Search for the cell housing the specified text and yield its (x, y) center coordinate. 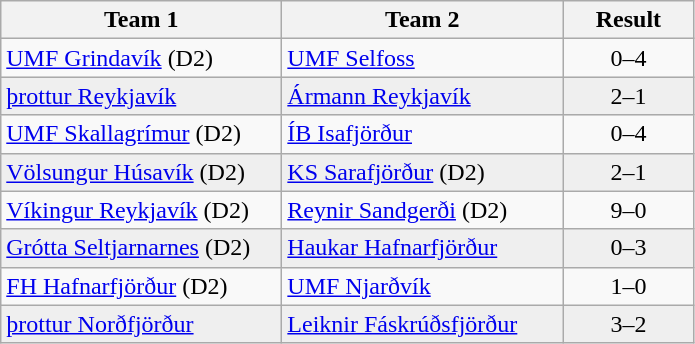
Ármann Reykjavík (422, 96)
ÍB Isafjörður (422, 134)
1–0 (628, 286)
Leiknir Fáskrúðsfjörður (422, 324)
Team 2 (422, 20)
UMF Grindavík (D2) (142, 58)
Völsungur Húsavík (D2) (142, 172)
3–2 (628, 324)
UMF Njarðvík (422, 286)
UMF Skallagrímur (D2) (142, 134)
0–3 (628, 248)
Result (628, 20)
Haukar Hafnarfjörður (422, 248)
þrottur Reykjavík (142, 96)
Grótta Seltjarnarnes (D2) (142, 248)
9–0 (628, 210)
Víkingur Reykjavík (D2) (142, 210)
Reynir Sandgerði (D2) (422, 210)
þrottur Norðfjörður (142, 324)
KS Sarafjörður (D2) (422, 172)
FH Hafnarfjörður (D2) (142, 286)
UMF Selfoss (422, 58)
Team 1 (142, 20)
